Extract the (x, y) coordinate from the center of the cell holding the provided text.  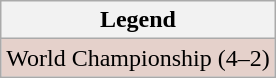
Legend (138, 20)
World Championship (4–2) (138, 58)
